Identify which cell holds the provided text, then report its (x, y) central coordinate. 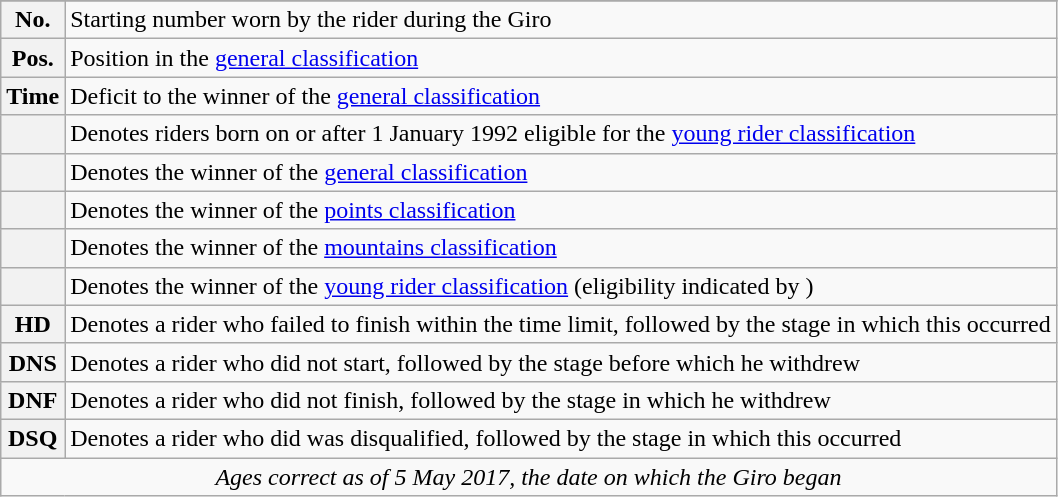
Starting number worn by the rider during the Giro (561, 20)
Position in the general classification (561, 58)
No. (33, 20)
Pos. (33, 58)
Deficit to the winner of the general classification (561, 96)
Time (33, 96)
Denotes the winner of the general classification (561, 172)
Denotes the winner of the young rider classification (eligibility indicated by ) (561, 286)
Denotes a rider who did was disqualified, followed by the stage in which this occurred (561, 438)
Denotes a rider who did not start, followed by the stage before which he withdrew (561, 362)
DSQ (33, 438)
Denotes a rider who failed to finish within the time limit, followed by the stage in which this occurred (561, 324)
DNF (33, 400)
Denotes riders born on or after 1 January 1992 eligible for the young rider classification (561, 134)
Ages correct as of 5 May 2017, the date on which the Giro began (528, 477)
Denotes the winner of the mountains classification (561, 248)
Denotes a rider who did not finish, followed by the stage in which he withdrew (561, 400)
DNS (33, 362)
HD (33, 324)
Denotes the winner of the points classification (561, 210)
